Identify which cell holds the provided text, then report its [x, y] central coordinate. 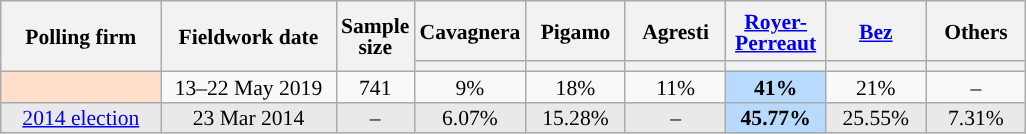
Others [976, 31]
45.77% [776, 118]
11% [675, 86]
Polling firm [81, 36]
25.55% [876, 118]
6.07% [470, 118]
Agresti [675, 31]
2014 election [81, 118]
Pigamo [575, 31]
13–22 May 2019 [248, 86]
23 Mar 2014 [248, 118]
741 [375, 86]
41% [776, 86]
Fieldwork date [248, 36]
Royer-Perreaut [776, 31]
18% [575, 86]
Cavagnera [470, 31]
Samplesize [375, 36]
7.31% [976, 118]
Bez [876, 31]
15.28% [575, 118]
9% [470, 86]
21% [876, 86]
